Output the [x, y] coordinate of the center of the cell containing the given text.  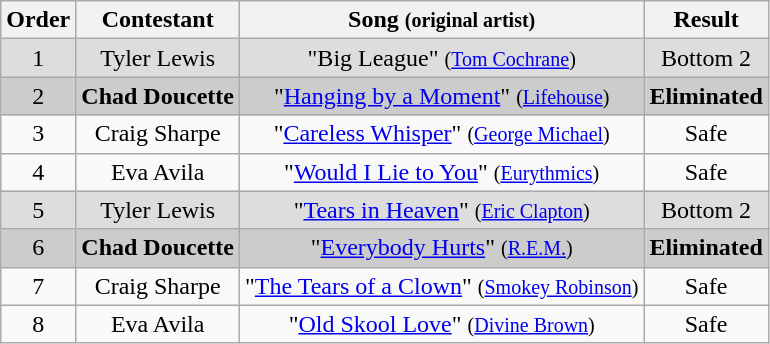
"Hanging by a Moment" (Lifehouse) [442, 96]
"Careless Whisper" (George Michael) [442, 134]
2 [38, 96]
"Would I Lie to You" (Eurythmics) [442, 172]
1 [38, 58]
Song (original artist) [442, 20]
Result [706, 20]
8 [38, 324]
Contestant [158, 20]
"Big League" (Tom Cochrane) [442, 58]
"Old Skool Love" (Divine Brown) [442, 324]
Order [38, 20]
"The Tears of a Clown" (Smokey Robinson) [442, 286]
6 [38, 248]
"Tears in Heaven" (Eric Clapton) [442, 210]
3 [38, 134]
5 [38, 210]
7 [38, 286]
"Everybody Hurts" (R.E.M.) [442, 248]
4 [38, 172]
